Pinpoint the cell where the given text exists, returning its (x, y) midpoint coordinate. 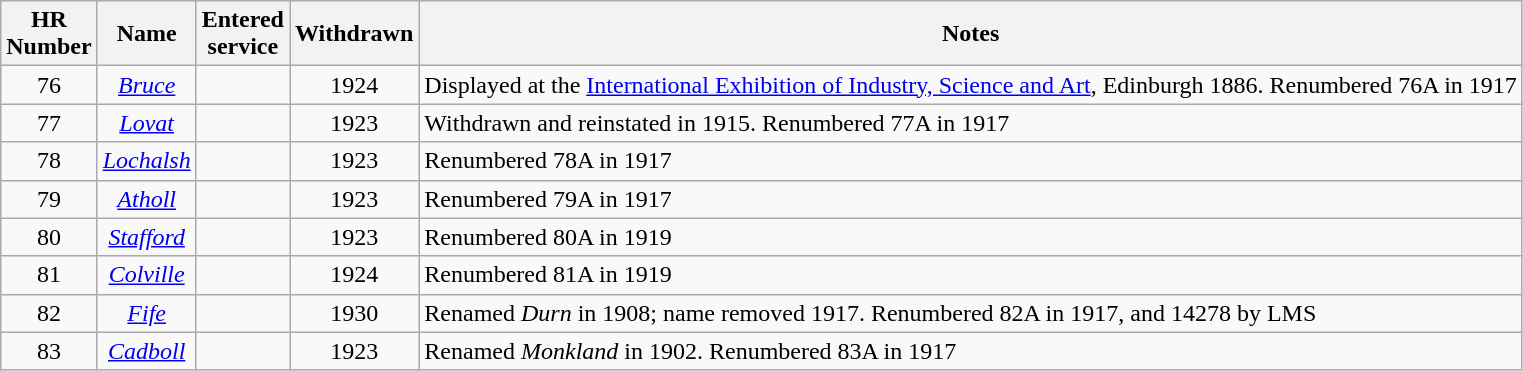
Atholl (146, 199)
81 (49, 275)
Enteredservice (242, 34)
76 (49, 85)
79 (49, 199)
Lochalsh (146, 161)
Notes (971, 34)
Name (146, 34)
Fife (146, 313)
Bruce (146, 85)
Renumbered 78A in 1917 (971, 161)
78 (49, 161)
Cadboll (146, 351)
83 (49, 351)
Renamed Monkland in 1902. Renumbered 83A in 1917 (971, 351)
1930 (354, 313)
77 (49, 123)
Displayed at the International Exhibition of Industry, Science and Art, Edinburgh 1886. Renumbered 76A in 1917 (971, 85)
82 (49, 313)
Withdrawn (354, 34)
HRNumber (49, 34)
Renamed Durn in 1908; name removed 1917. Renumbered 82A in 1917, and 14278 by LMS (971, 313)
Lovat (146, 123)
Renumbered 80A in 1919 (971, 237)
Renumbered 81A in 1919 (971, 275)
Stafford (146, 237)
Renumbered 79A in 1917 (971, 199)
Colville (146, 275)
80 (49, 237)
Withdrawn and reinstated in 1915. Renumbered 77A in 1917 (971, 123)
